Find where the given text appears and provide that cell's center as (x, y) coordinate. 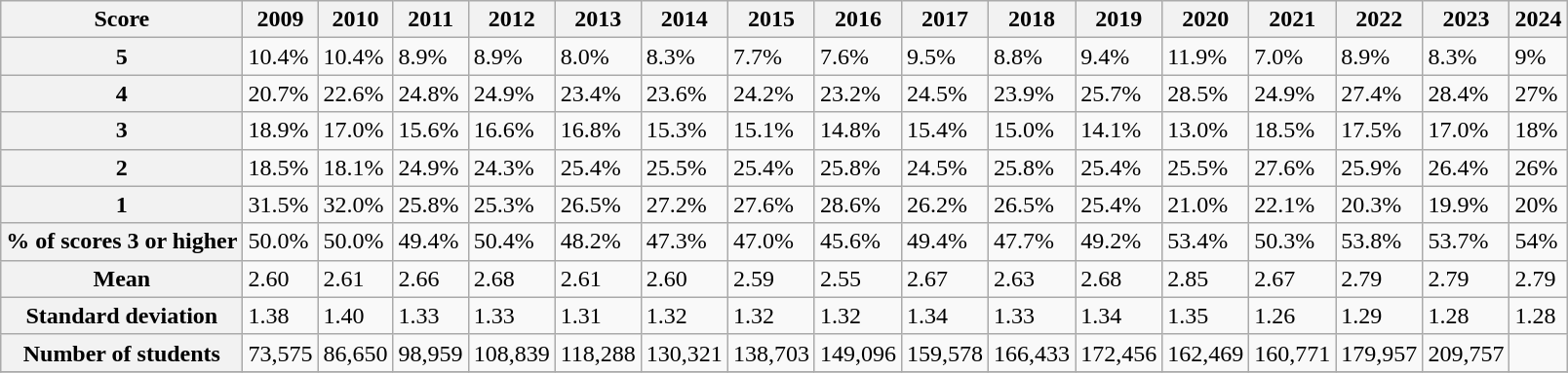
14.8% (858, 131)
28.6% (858, 205)
32.0% (355, 205)
2014 (685, 19)
48.2% (598, 242)
50.4% (511, 242)
14.1% (1119, 131)
26.4% (1467, 168)
13.0% (1205, 131)
2009 (281, 19)
15.6% (431, 131)
4 (122, 93)
149,096 (858, 353)
53.7% (1467, 242)
2022 (1379, 19)
172,456 (1119, 353)
23.6% (685, 93)
160,771 (1293, 353)
86,650 (355, 353)
15.1% (770, 131)
166,433 (1032, 353)
2016 (858, 19)
45.6% (858, 242)
98,959 (431, 353)
22.6% (355, 93)
9% (1539, 56)
22.1% (1293, 205)
5 (122, 56)
31.5% (281, 205)
Mean (122, 279)
2.63 (1032, 279)
19.9% (1467, 205)
2018 (1032, 19)
28.4% (1467, 93)
% of scores 3 or higher (122, 242)
28.5% (1205, 93)
108,839 (511, 353)
27.4% (1379, 93)
47.3% (685, 242)
17.5% (1379, 131)
2013 (598, 19)
25.3% (511, 205)
20% (1539, 205)
2015 (770, 19)
7.6% (858, 56)
54% (1539, 242)
53.4% (1205, 242)
Score (122, 19)
24.3% (511, 168)
1.40 (355, 316)
2020 (1205, 19)
47.0% (770, 242)
24.2% (770, 93)
24.8% (431, 93)
50.3% (1293, 242)
25.9% (1379, 168)
2012 (511, 19)
23.9% (1032, 93)
23.2% (858, 93)
2 (122, 168)
130,321 (685, 353)
1.31 (598, 316)
8.0% (598, 56)
27.2% (685, 205)
162,469 (1205, 353)
23.4% (598, 93)
26% (1539, 168)
7.7% (770, 56)
25.7% (1119, 93)
Standard deviation (122, 316)
179,957 (1379, 353)
2017 (946, 19)
2019 (1119, 19)
20.7% (281, 93)
2021 (1293, 19)
49.2% (1119, 242)
11.9% (1205, 56)
9.4% (1119, 56)
26.2% (946, 205)
15.3% (685, 131)
73,575 (281, 353)
159,578 (946, 353)
138,703 (770, 353)
1.26 (1293, 316)
47.7% (1032, 242)
2011 (431, 19)
2023 (1467, 19)
209,757 (1467, 353)
118,288 (598, 353)
2.85 (1205, 279)
Number of students (122, 353)
20.3% (1379, 205)
1.35 (1205, 316)
18.9% (281, 131)
1 (122, 205)
3 (122, 131)
16.6% (511, 131)
2010 (355, 19)
18.1% (355, 168)
7.0% (1293, 56)
15.4% (946, 131)
1.38 (281, 316)
21.0% (1205, 205)
2.66 (431, 279)
9.5% (946, 56)
53.8% (1379, 242)
15.0% (1032, 131)
8.8% (1032, 56)
2.59 (770, 279)
18% (1539, 131)
2.55 (858, 279)
27% (1539, 93)
2024 (1539, 19)
16.8% (598, 131)
1.29 (1379, 316)
